Provide the (X, Y) coordinate of the cell's center where the given text is located.  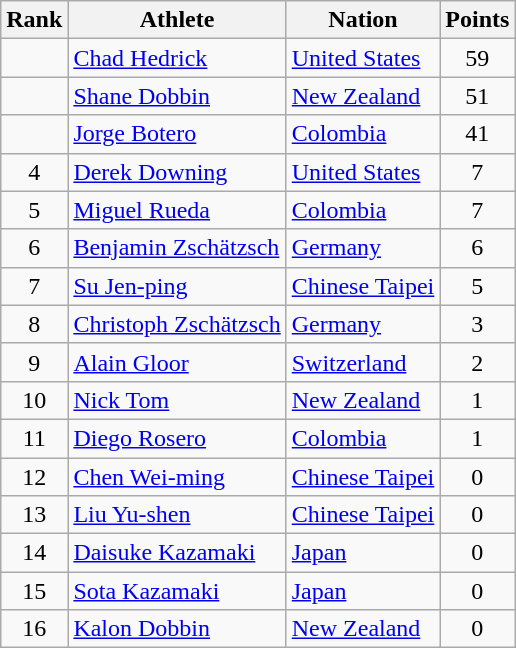
Jorge Botero (177, 134)
Liu Yu-shen (177, 515)
10 (34, 400)
Benjamin Zschätzsch (177, 248)
Su Jen-ping (177, 286)
59 (478, 58)
11 (34, 438)
Derek Downing (177, 172)
Points (478, 20)
8 (34, 324)
13 (34, 515)
Chad Hedrick (177, 58)
9 (34, 362)
Chen Wei-ming (177, 477)
Kalon Dobbin (177, 629)
16 (34, 629)
Miguel Rueda (177, 210)
Nick Tom (177, 400)
Christoph Zschätzsch (177, 324)
51 (478, 96)
14 (34, 553)
41 (478, 134)
Nation (363, 20)
12 (34, 477)
3 (478, 324)
Rank (34, 20)
Diego Rosero (177, 438)
Alain Gloor (177, 362)
4 (34, 172)
2 (478, 362)
Athlete (177, 20)
Sota Kazamaki (177, 591)
Daisuke Kazamaki (177, 553)
Shane Dobbin (177, 96)
Switzerland (363, 362)
15 (34, 591)
